Pinpoint the cell where the given text exists, returning its [x, y] midpoint coordinate. 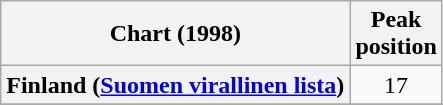
Peakposition [396, 34]
17 [396, 85]
Finland (Suomen virallinen lista) [176, 85]
Chart (1998) [176, 34]
